Detect which cell encompasses the target text, then output its [x, y] center coordinate. 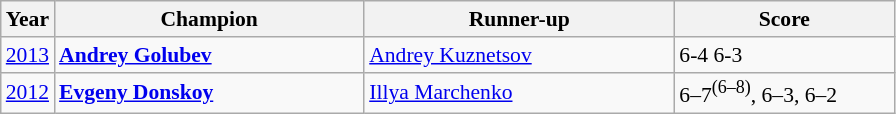
6–7(6–8), 6–3, 6–2 [784, 92]
Score [784, 19]
Andrey Kuznetsov [519, 55]
Illya Marchenko [519, 92]
Champion [209, 19]
Year [28, 19]
2013 [28, 55]
Runner-up [519, 19]
6-4 6-3 [784, 55]
Evgeny Donskoy [209, 92]
Andrey Golubev [209, 55]
2012 [28, 92]
